From the cell containing the given text, extract its center point as [x, y] coordinate. 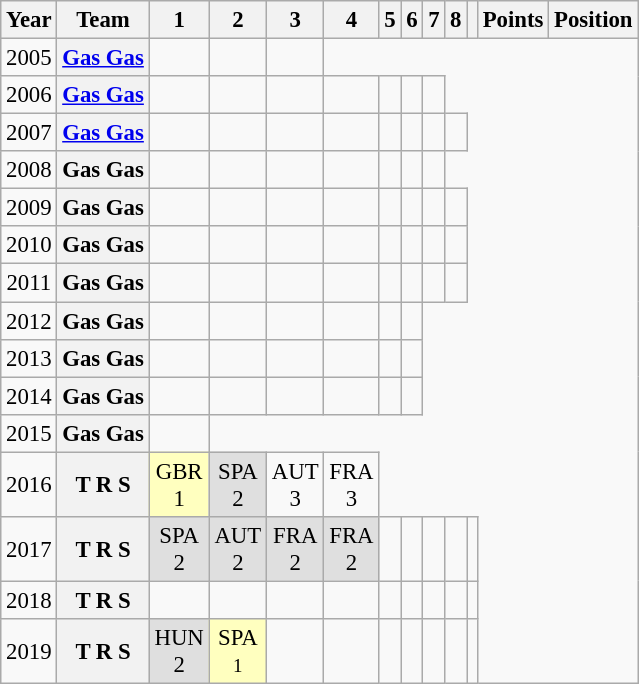
2006 [29, 95]
AUT3 [296, 484]
2013 [29, 358]
2016 [29, 484]
2012 [29, 321]
2010 [29, 245]
SPA1 [238, 652]
AUT2 [238, 550]
Points [512, 20]
2015 [29, 433]
8 [456, 20]
2014 [29, 396]
2007 [29, 133]
5 [390, 20]
2019 [29, 652]
2009 [29, 208]
GBR1 [179, 484]
2017 [29, 550]
Team [103, 20]
Year [29, 20]
2018 [29, 600]
FRA3 [352, 484]
1 [179, 20]
Position [594, 20]
7 [434, 20]
2 [238, 20]
HUN2 [179, 652]
2005 [29, 58]
3 [296, 20]
2011 [29, 283]
6 [412, 20]
2008 [29, 170]
4 [352, 20]
